Identify which cell holds the provided text, then report its [x, y] central coordinate. 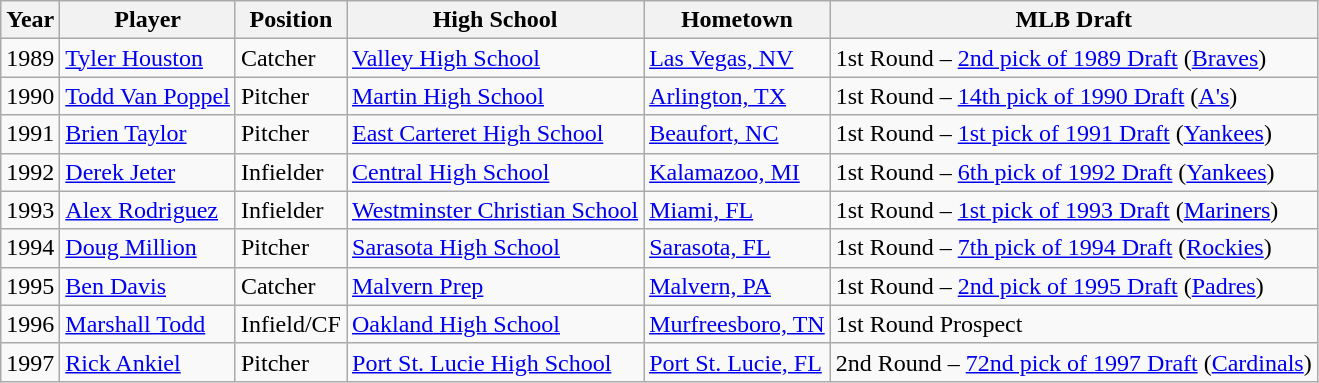
Hometown [738, 20]
Kalamazoo, MI [738, 172]
Brien Taylor [148, 134]
Todd Van Poppel [148, 96]
Alex Rodriguez [148, 210]
1st Round – 14th pick of 1990 Draft (A's) [1074, 96]
2nd Round – 72nd pick of 1997 Draft (Cardinals) [1074, 362]
Position [290, 20]
1st Round – 1st pick of 1991 Draft (Yankees) [1074, 134]
Miami, FL [738, 210]
1st Round – 2nd pick of 1995 Draft (Padres) [1074, 286]
Rick Ankiel [148, 362]
Valley High School [494, 58]
1st Round Prospect [1074, 324]
1994 [30, 248]
Ben Davis [148, 286]
Doug Million [148, 248]
Derek Jeter [148, 172]
Malvern, PA [738, 286]
1993 [30, 210]
East Carteret High School [494, 134]
1990 [30, 96]
Central High School [494, 172]
Beaufort, NC [738, 134]
MLB Draft [1074, 20]
Port St. Lucie High School [494, 362]
Arlington, TX [738, 96]
Las Vegas, NV [738, 58]
1st Round – 1st pick of 1993 Draft (Mariners) [1074, 210]
Year [30, 20]
Player [148, 20]
1992 [30, 172]
1st Round – 2nd pick of 1989 Draft (Braves) [1074, 58]
1st Round – 7th pick of 1994 Draft (Rockies) [1074, 248]
Sarasota High School [494, 248]
Port St. Lucie, FL [738, 362]
1991 [30, 134]
Malvern Prep [494, 286]
Sarasota, FL [738, 248]
Murfreesboro, TN [738, 324]
Martin High School [494, 96]
1996 [30, 324]
Westminster Christian School [494, 210]
1997 [30, 362]
Oakland High School [494, 324]
Tyler Houston [148, 58]
High School [494, 20]
1995 [30, 286]
Infield/CF [290, 324]
1st Round – 6th pick of 1992 Draft (Yankees) [1074, 172]
Marshall Todd [148, 324]
1989 [30, 58]
